Return (x, y) of the center of cell containing provided text 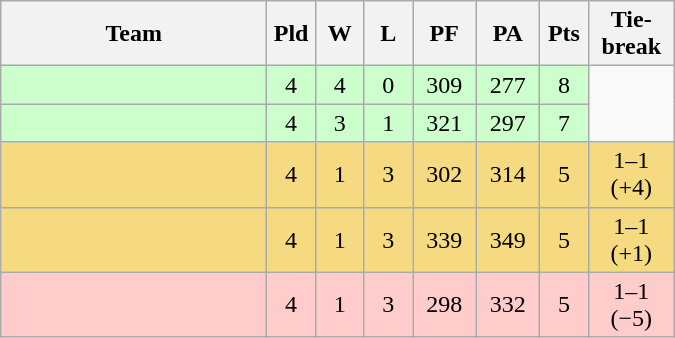
PF (444, 34)
L (388, 34)
349 (508, 240)
1–1 (+1) (631, 240)
Pld (292, 34)
277 (508, 85)
321 (444, 123)
PA (508, 34)
297 (508, 123)
1–1 (+4) (631, 174)
Tie-break (631, 34)
298 (444, 304)
W (340, 34)
332 (508, 304)
7 (564, 123)
0 (388, 85)
8 (564, 85)
Team (134, 34)
339 (444, 240)
1–1 (−5) (631, 304)
Pts (564, 34)
314 (508, 174)
309 (444, 85)
302 (444, 174)
